Identify which cell holds the provided text, then report its (x, y) central coordinate. 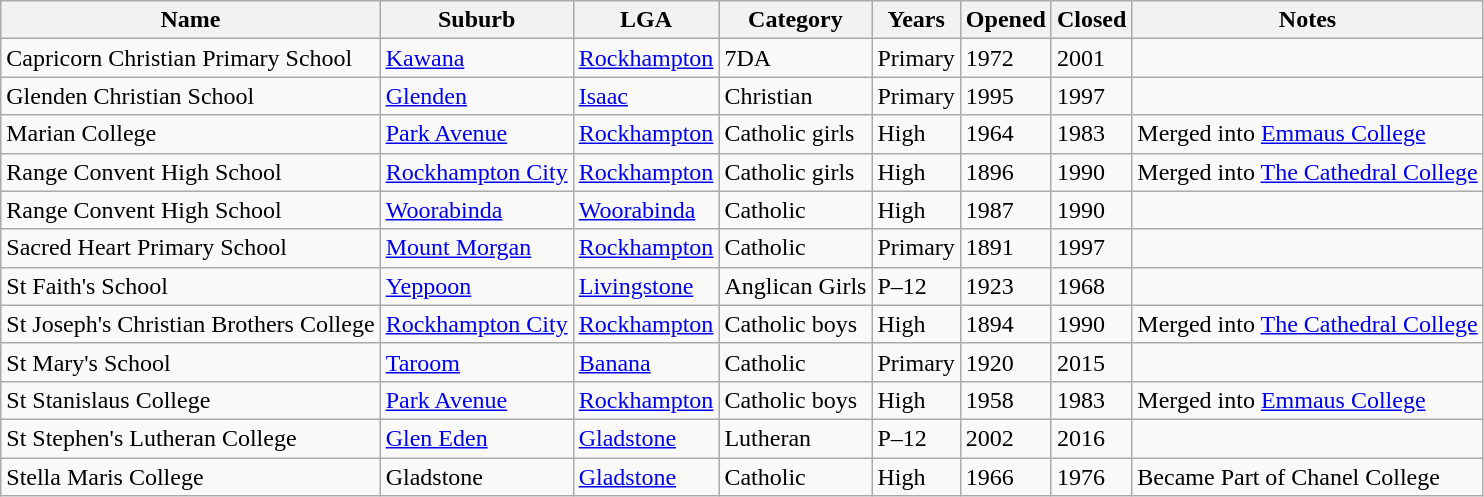
St Faith's School (190, 286)
Glenden Christian School (190, 96)
Became Part of Chanel College (1308, 477)
St Stanislaus College (190, 400)
1987 (1006, 210)
Isaac (646, 96)
St Mary's School (190, 362)
Closed (1091, 20)
2015 (1091, 362)
2001 (1091, 58)
Anglican Girls (796, 286)
1972 (1006, 58)
1976 (1091, 477)
1958 (1006, 400)
Mount Morgan (476, 248)
1896 (1006, 172)
Stella Maris College (190, 477)
Livingstone (646, 286)
St Joseph's Christian Brothers College (190, 324)
Yeppoon (476, 286)
Taroom (476, 362)
Name (190, 20)
1968 (1091, 286)
Christian (796, 96)
St Stephen's Lutheran College (190, 438)
1894 (1006, 324)
Opened (1006, 20)
2016 (1091, 438)
Years (916, 20)
1966 (1006, 477)
7DA (796, 58)
Suburb (476, 20)
Glen Eden (476, 438)
1964 (1006, 134)
2002 (1006, 438)
Capricorn Christian Primary School (190, 58)
Banana (646, 362)
Sacred Heart Primary School (190, 248)
1891 (1006, 248)
Lutheran (796, 438)
1920 (1006, 362)
1923 (1006, 286)
Category (796, 20)
LGA (646, 20)
1995 (1006, 96)
Glenden (476, 96)
Kawana (476, 58)
Marian College (190, 134)
Notes (1308, 20)
